Detect which cell encompasses the target text, then output its (X, Y) center coordinate. 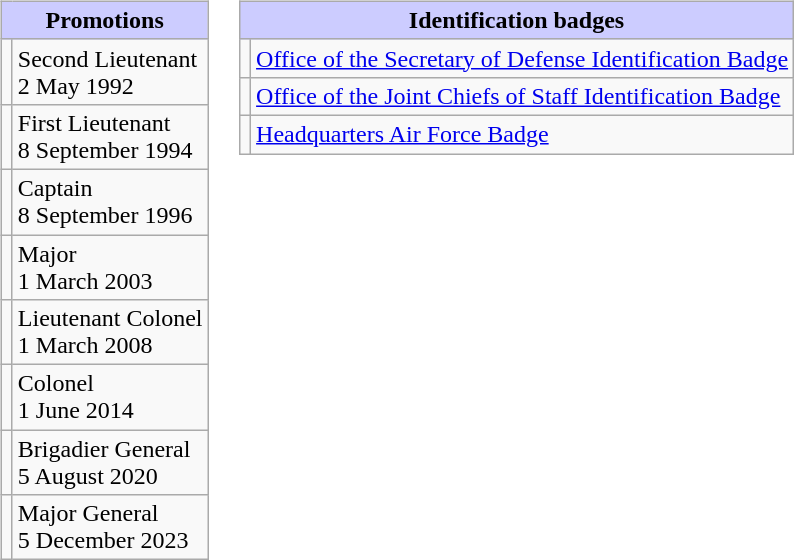
Lieutenant Colonel1 March 2008 (110, 332)
Identification badges (516, 20)
Captain8 September 1996 (110, 202)
Major General5 December 2023 (110, 528)
Headquarters Air Force Badge (522, 134)
Office of the Secretary of Defense Identification Badge (522, 58)
Office of the Joint Chiefs of Staff Identification Badge (522, 96)
First Lieutenant8 September 1994 (110, 136)
Major1 March 2003 (110, 266)
Promotions (104, 20)
Second Lieutenant2 May 1992 (110, 72)
Colonel1 June 2014 (110, 398)
Brigadier General5 August 2020 (110, 462)
